Identify which cell holds the provided text, then report its [x, y] central coordinate. 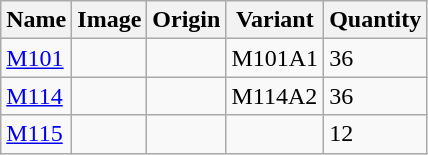
M114A2 [275, 96]
Image [110, 20]
M115 [36, 134]
Variant [275, 20]
M101A1 [275, 58]
12 [376, 134]
M101 [36, 58]
M114 [36, 96]
Name [36, 20]
Quantity [376, 20]
Origin [186, 20]
